Detect which cell encompasses the target text, then output its [X, Y] center coordinate. 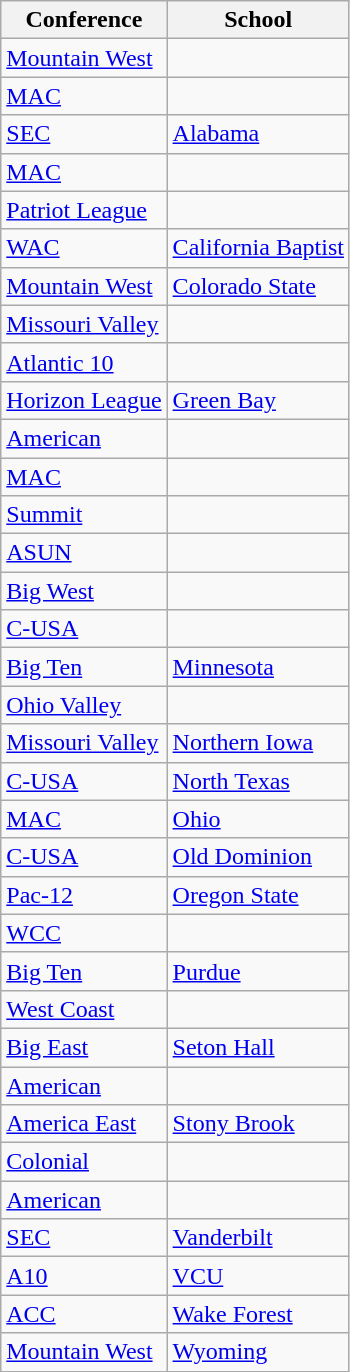
Stony Brook [258, 1124]
Horizon League [84, 400]
Ohio [258, 819]
Conference [84, 20]
ASUN [84, 553]
School [258, 20]
Colorado State [258, 286]
Minnesota [258, 667]
Purdue [258, 971]
WAC [84, 248]
WCC [84, 933]
Pac-12 [84, 895]
Big East [84, 1047]
Colonial [84, 1162]
America East [84, 1124]
Seton Hall [258, 1047]
Oregon State [258, 895]
Summit [84, 515]
West Coast [84, 1009]
Green Bay [258, 400]
Atlantic 10 [84, 362]
Vanderbilt [258, 1238]
Big West [84, 591]
Old Dominion [258, 857]
ACC [84, 1314]
Wyoming [258, 1352]
Northern Iowa [258, 743]
VCU [258, 1276]
North Texas [258, 781]
California Baptist [258, 248]
Ohio Valley [84, 705]
Wake Forest [258, 1314]
Alabama [258, 134]
Patriot League [84, 210]
A10 [84, 1276]
